Return the (x, y) coordinate for the center point of the cell that contains the specified text.  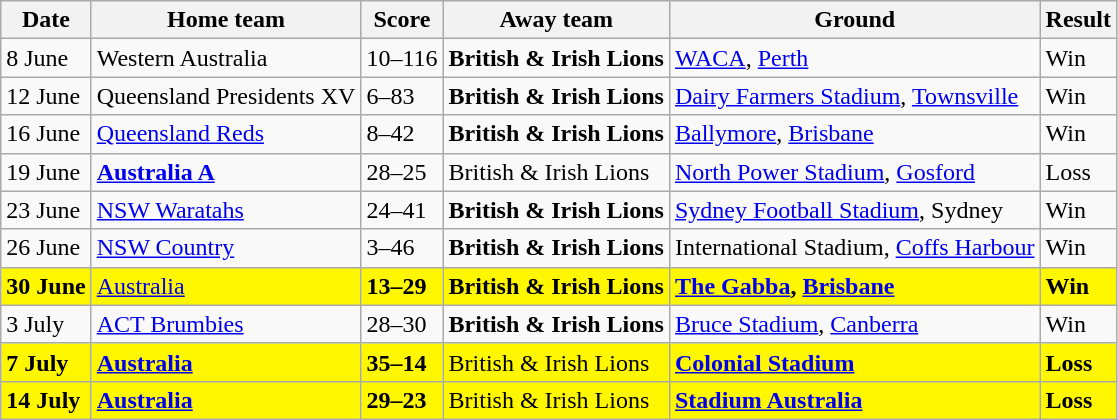
19 June (46, 172)
28–30 (402, 324)
3–46 (402, 248)
North Power Stadium, Gosford (854, 172)
Dairy Farmers Stadium, Townsville (854, 96)
30 June (46, 286)
24–41 (402, 210)
8 June (46, 58)
28–25 (402, 172)
Home team (226, 20)
ACT Brumbies (226, 324)
35–14 (402, 362)
Ground (854, 20)
Queensland Presidents XV (226, 96)
10–116 (402, 58)
Away team (556, 20)
Date (46, 20)
3 July (46, 324)
Stadium Australia (854, 400)
13–29 (402, 286)
12 June (46, 96)
6–83 (402, 96)
8–42 (402, 134)
23 June (46, 210)
7 July (46, 362)
Ballymore, Brisbane (854, 134)
Western Australia (226, 58)
The Gabba, Brisbane (854, 286)
NSW Country (226, 248)
29–23 (402, 400)
Australia A (226, 172)
Queensland Reds (226, 134)
16 June (46, 134)
WACA, Perth (854, 58)
Result (1078, 20)
Score (402, 20)
NSW Waratahs (226, 210)
14 July (46, 400)
Colonial Stadium (854, 362)
International Stadium, Coffs Harbour (854, 248)
Sydney Football Stadium, Sydney (854, 210)
Bruce Stadium, Canberra (854, 324)
26 June (46, 248)
